Return [X, Y] of the center of cell containing provided text 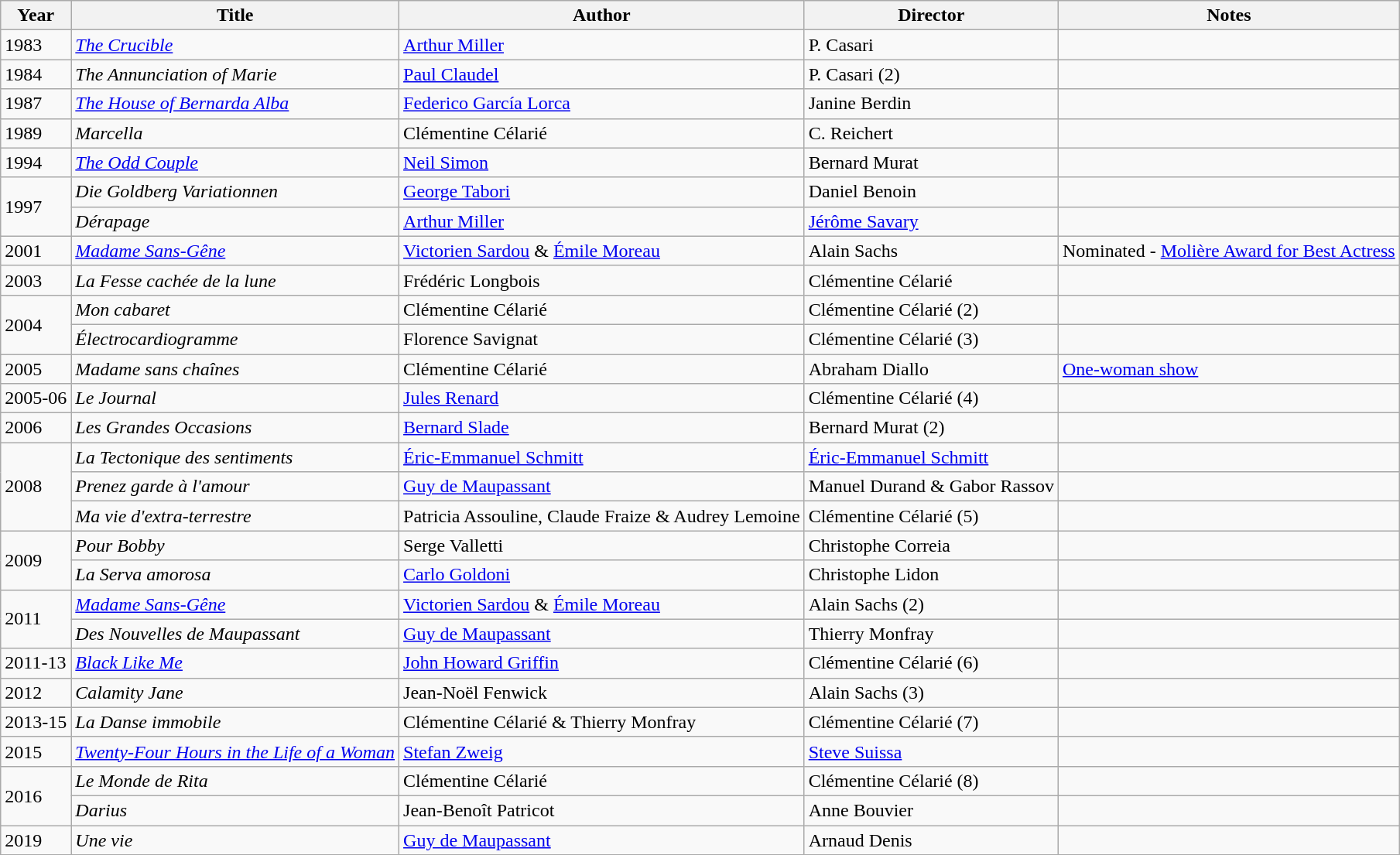
P. Casari [931, 45]
2012 [36, 693]
La Danse immobile [235, 722]
The Crucible [235, 45]
Patricia Assouline, Claude Fraize & Audrey Lemoine [602, 516]
Christophe Lidon [931, 575]
2015 [36, 751]
1997 [36, 207]
Clémentine Célarié (7) [931, 722]
2011 [36, 619]
Jules Renard [602, 398]
Pour Bobby [235, 545]
Jean-Benoît Patricot [602, 810]
The Odd Couple [235, 162]
2016 [36, 795]
The House of Bernarda Alba [235, 104]
Clémentine Célarié (4) [931, 398]
Director [931, 15]
1994 [36, 162]
Black Like Me [235, 663]
Serge Valletti [602, 545]
George Tabori [602, 192]
Clémentine Célarié (3) [931, 339]
Notes [1229, 15]
2003 [36, 280]
Une vie [235, 840]
Christophe Correia [931, 545]
2006 [36, 428]
The Annunciation of Marie [235, 74]
1987 [36, 104]
2019 [36, 840]
Clémentine Célarié (8) [931, 781]
Thierry Monfray [931, 634]
Bernard Slade [602, 428]
Abraham Diallo [931, 369]
1983 [36, 45]
Clémentine Célarié (5) [931, 516]
2005 [36, 369]
Bernard Murat (2) [931, 428]
Twenty-Four Hours in the Life of a Woman [235, 751]
2008 [36, 487]
Federico García Lorca [602, 104]
2011-13 [36, 663]
Des Nouvelles de Maupassant [235, 634]
Stefan Zweig [602, 751]
Électrocardiogramme [235, 339]
P. Casari (2) [931, 74]
Arnaud Denis [931, 840]
One-woman show [1229, 369]
Steve Suissa [931, 751]
Die Goldberg Variationnen [235, 192]
Paul Claudel [602, 74]
Nominated - Molière Award for Best Actress [1229, 251]
Le Journal [235, 398]
Janine Berdin [931, 104]
Clémentine Célarié & Thierry Monfray [602, 722]
2004 [36, 324]
Prenez garde à l'amour [235, 487]
Alain Sachs (3) [931, 693]
2013-15 [36, 722]
Marcella [235, 133]
Florence Savignat [602, 339]
1984 [36, 74]
Title [235, 15]
Alain Sachs (2) [931, 604]
Mon cabaret [235, 310]
Bernard Murat [931, 162]
La Serva amorosa [235, 575]
1989 [36, 133]
Madame sans chaînes [235, 369]
Carlo Goldoni [602, 575]
Darius [235, 810]
Daniel Benoin [931, 192]
Alain Sachs [931, 251]
John Howard Griffin [602, 663]
Frédéric Longbois [602, 280]
C. Reichert [931, 133]
Neil Simon [602, 162]
2009 [36, 560]
Calamity Jane [235, 693]
La Tectonique des sentiments [235, 457]
Dérapage [235, 221]
Anne Bouvier [931, 810]
Clémentine Célarié (6) [931, 663]
Manuel Durand & Gabor Rassov [931, 487]
Author [602, 15]
Ma vie d'extra-terrestre [235, 516]
Jean-Noël Fenwick [602, 693]
Clémentine Célarié (2) [931, 310]
La Fesse cachée de la lune [235, 280]
2001 [36, 251]
Les Grandes Occasions [235, 428]
Le Monde de Rita [235, 781]
2005-06 [36, 398]
Year [36, 15]
Jérôme Savary [931, 221]
